Extract the (x, y) coordinate from the center of the cell holding the provided text.  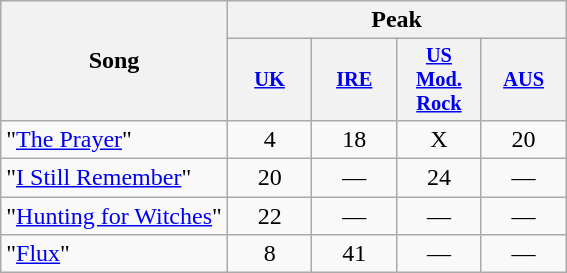
18 (354, 139)
US Mod. Rock (440, 80)
24 (440, 178)
4 (270, 139)
41 (354, 254)
IRE (354, 80)
"The Prayer" (114, 139)
AUS (524, 80)
"Flux" (114, 254)
Song (114, 61)
X (440, 139)
22 (270, 216)
"I Still Remember" (114, 178)
Peak (396, 20)
UK (270, 80)
8 (270, 254)
"Hunting for Witches" (114, 216)
